Locate the cell with the specified text and output its [X, Y] center coordinate. 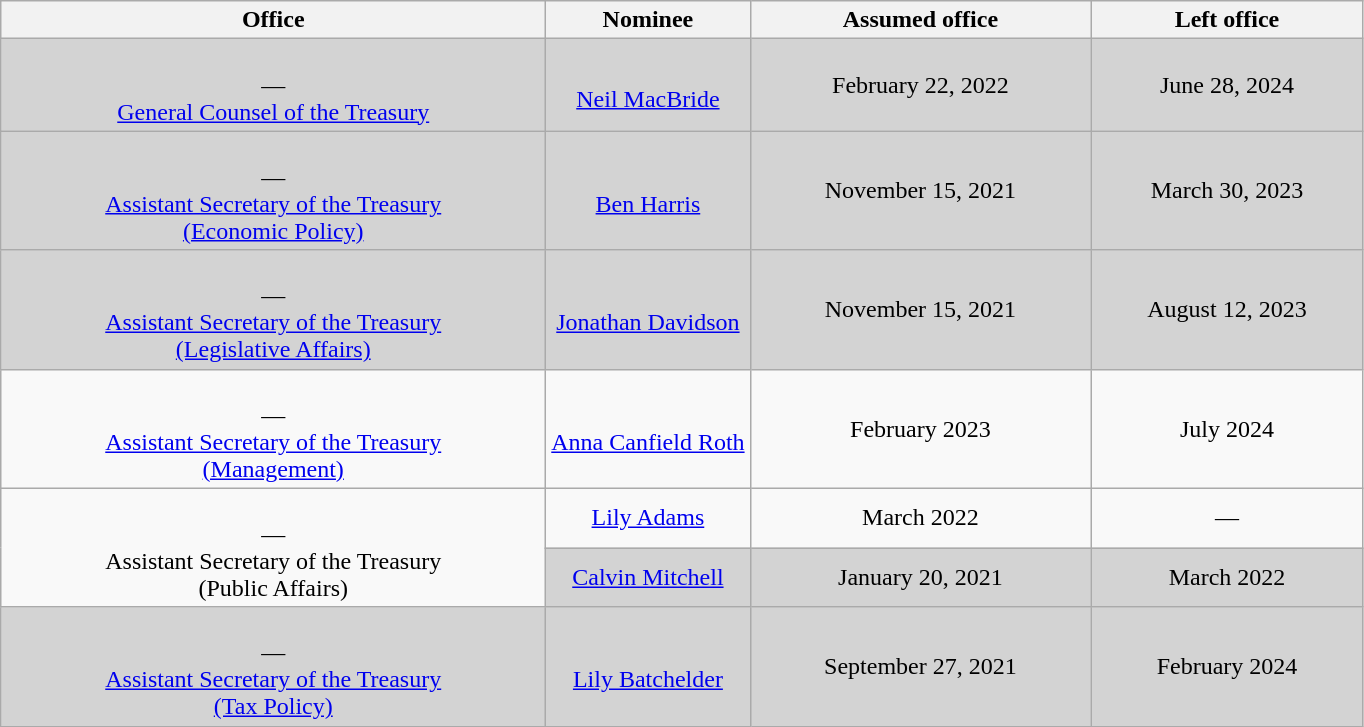
January 20, 2021 [920, 578]
Neil MacBride [648, 85]
— [1228, 518]
August 12, 2023 [1228, 310]
February 22, 2022 [920, 85]
—Assistant Secretary of the Treasury(Economic Policy) [274, 190]
Left office [1228, 20]
—Assistant Secretary of the Treasury(Legislative Affairs) [274, 310]
Assumed office [920, 20]
Nominee [648, 20]
Ben Harris [648, 190]
February 2023 [920, 428]
—Assistant Secretary of the Treasury(Management) [274, 428]
Office [274, 20]
March 30, 2023 [1228, 190]
Anna Canfield Roth [648, 428]
June 28, 2024 [1228, 85]
Lily Batchelder [648, 666]
Jonathan Davidson [648, 310]
—Assistant Secretary of the Treasury(Public Affairs) [274, 548]
—Assistant Secretary of the Treasury(Tax Policy) [274, 666]
July 2024 [1228, 428]
February 2024 [1228, 666]
Lily Adams [648, 518]
Calvin Mitchell [648, 578]
—General Counsel of the Treasury [274, 85]
September 27, 2021 [920, 666]
